Output the [X, Y] coordinate of the center of the cell containing the given text.  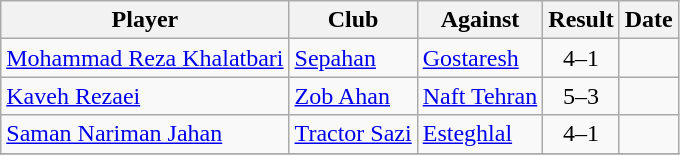
Gostaresh [480, 58]
Esteghlal [480, 134]
Club [353, 20]
Kaveh Rezaei [145, 96]
Date [648, 20]
5–3 [581, 96]
Sepahan [353, 58]
Player [145, 20]
Naft Tehran [480, 96]
Mohammad Reza Khalatbari [145, 58]
Tractor Sazi [353, 134]
Result [581, 20]
Saman Nariman Jahan [145, 134]
Against [480, 20]
Zob Ahan [353, 96]
